Locate the cell with the specified text and output its [X, Y] center coordinate. 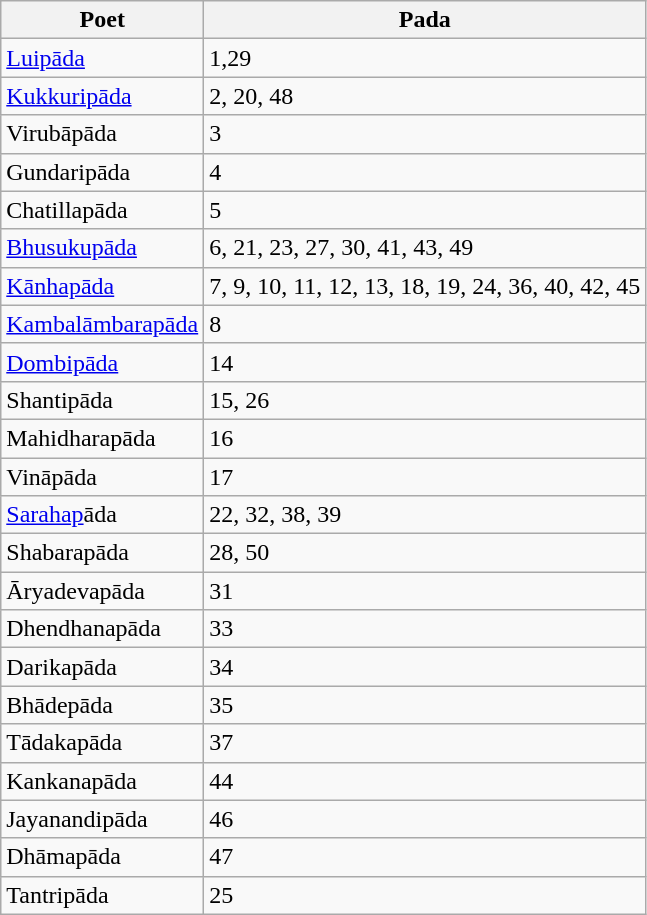
Jayanandipāda [102, 819]
Āryadevapāda [102, 591]
47 [425, 857]
Poet [102, 20]
Kankanapāda [102, 781]
Dhāmapāda [102, 857]
Gundaripāda [102, 172]
Kambalāmbarapāda [102, 324]
Sarahapāda [102, 515]
Pada [425, 20]
44 [425, 781]
14 [425, 362]
5 [425, 210]
Dhendhanapāda [102, 629]
37 [425, 743]
33 [425, 629]
16 [425, 438]
34 [425, 667]
Darikapāda [102, 667]
Tādakapāda [102, 743]
Dombipāda [102, 362]
Chatillapāda [102, 210]
1,29 [425, 58]
Kānhapāda [102, 286]
31 [425, 591]
Vināpāda [102, 477]
28, 50 [425, 553]
Shabarapāda [102, 553]
3 [425, 134]
Bhādepāda [102, 705]
Virubāpāda [102, 134]
22, 32, 38, 39 [425, 515]
17 [425, 477]
Tantripāda [102, 895]
8 [425, 324]
Bhusukupāda [102, 248]
2, 20, 48 [425, 96]
Shantipāda [102, 400]
Luipāda [102, 58]
Mahidharapāda [102, 438]
46 [425, 819]
35 [425, 705]
4 [425, 172]
15, 26 [425, 400]
7, 9, 10, 11, 12, 13, 18, 19, 24, 36, 40, 42, 45 [425, 286]
6, 21, 23, 27, 30, 41, 43, 49 [425, 248]
25 [425, 895]
Kukkuripāda [102, 96]
